For the text-containing cell, return its midpoint in (x, y) coordinate format. 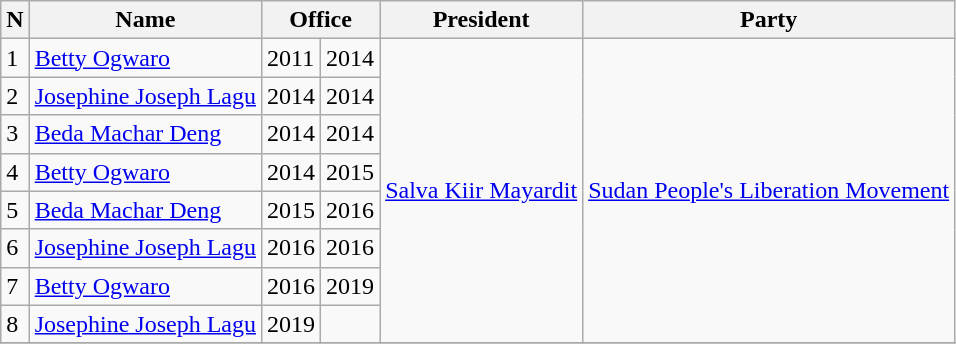
Party (769, 20)
5 (15, 210)
1 (15, 58)
N (15, 20)
2011 (292, 58)
7 (15, 286)
Office (321, 20)
President (482, 20)
Name (145, 20)
Salva Kiir Mayardit (482, 191)
6 (15, 248)
2 (15, 96)
Sudan People's Liberation Movement (769, 191)
4 (15, 172)
8 (15, 324)
3 (15, 134)
